From the cell containing the given text, extract its center point as [X, Y] coordinate. 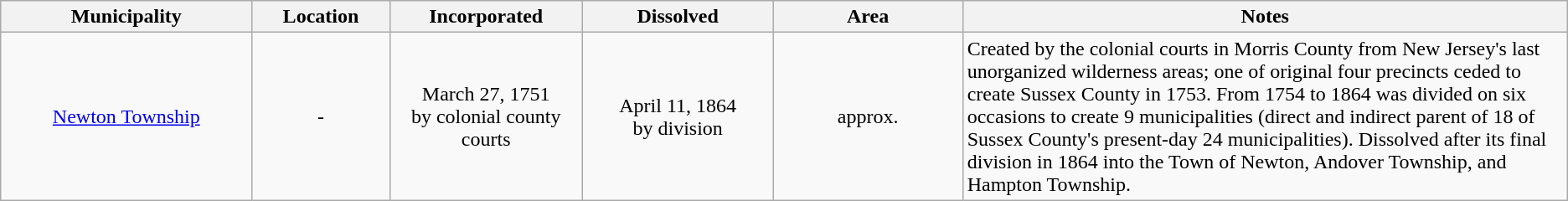
- [321, 116]
Area [868, 17]
Newton Township [126, 116]
March 27, 1751by colonial county courts [486, 116]
Municipality [126, 17]
Incorporated [486, 17]
Dissolved [678, 17]
approx. [868, 116]
Location [321, 17]
Notes [1265, 17]
April 11, 1864by division [678, 116]
